Return [x, y] of the center of cell containing provided text 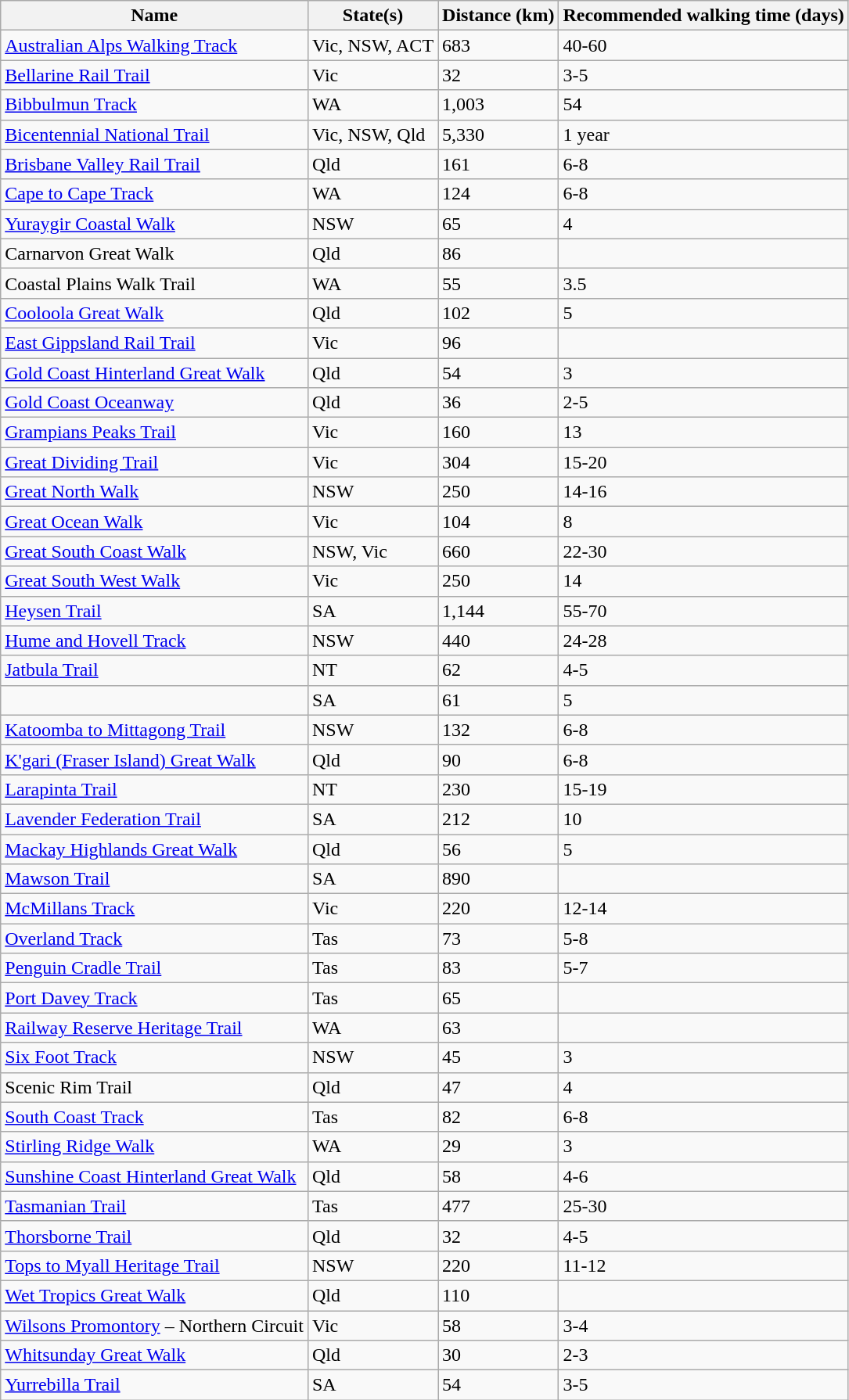
160 [498, 433]
3-4 [703, 1326]
Bibbulmun Track [155, 105]
Grampians Peaks Trail [155, 433]
Cooloola Great Walk [155, 313]
Overland Track [155, 939]
Mackay Highlands Great Walk [155, 849]
5-7 [703, 968]
Wet Tropics Great Walk [155, 1295]
Brisbane Valley Rail Trail [155, 164]
90 [498, 759]
230 [498, 789]
Sunshine Coast Hinterland Great Walk [155, 1176]
Great Dividing Trail [155, 462]
161 [498, 164]
Great North Walk [155, 492]
22-30 [703, 551]
61 [498, 700]
Larapinta Trail [155, 789]
3.5 [703, 283]
Cape to Cape Track [155, 194]
Yurrebilla Trail [155, 1385]
Railway Reserve Heritage Trail [155, 1028]
Gold Coast Hinterland Great Walk [155, 373]
Tops to Myall Heritage Trail [155, 1265]
K'gari (Fraser Island) Great Walk [155, 759]
Wilsons Promontory – Northern Circuit [155, 1326]
Hume and Hovell Track [155, 641]
Recommended walking time (days) [703, 16]
15-20 [703, 462]
11-12 [703, 1265]
55 [498, 283]
477 [498, 1206]
Great Ocean Walk [155, 522]
Vic, NSW, ACT [372, 45]
Tasmanian Trail [155, 1206]
Distance (km) [498, 16]
Australian Alps Walking Track [155, 45]
15-19 [703, 789]
2-5 [703, 403]
440 [498, 641]
83 [498, 968]
Name [155, 16]
124 [498, 194]
Great South West Walk [155, 581]
4-6 [703, 1176]
63 [498, 1028]
NSW, Vic [372, 551]
29 [498, 1147]
Thorsborne Trail [155, 1236]
304 [498, 462]
Katoomba to Mittagong Trail [155, 730]
Carnarvon Great Walk [155, 253]
660 [498, 551]
East Gippsland Rail Trail [155, 343]
24-28 [703, 641]
1,003 [498, 105]
14 [703, 581]
5-8 [703, 939]
8 [703, 522]
McMillans Track [155, 909]
10 [703, 819]
40-60 [703, 45]
Mawson Trail [155, 879]
South Coast Track [155, 1117]
Vic, NSW, Qld [372, 135]
1 year [703, 135]
Lavender Federation Trail [155, 819]
45 [498, 1057]
56 [498, 849]
Coastal Plains Walk Trail [155, 283]
890 [498, 879]
14-16 [703, 492]
30 [498, 1355]
2-3 [703, 1355]
Heysen Trail [155, 611]
Gold Coast Oceanway [155, 403]
Scenic Rim Trail [155, 1087]
Stirling Ridge Walk [155, 1147]
102 [498, 313]
Yuraygir Coastal Walk [155, 224]
Great South Coast Walk [155, 551]
47 [498, 1087]
Penguin Cradle Trail [155, 968]
Jatbula Trail [155, 670]
212 [498, 819]
25-30 [703, 1206]
Whitsunday Great Walk [155, 1355]
13 [703, 433]
State(s) [372, 16]
36 [498, 403]
96 [498, 343]
Bellarine Rail Trail [155, 75]
1,144 [498, 611]
Port Davey Track [155, 998]
82 [498, 1117]
683 [498, 45]
132 [498, 730]
62 [498, 670]
12-14 [703, 909]
73 [498, 939]
Six Foot Track [155, 1057]
Bicentennial National Trail [155, 135]
104 [498, 522]
55-70 [703, 611]
86 [498, 253]
110 [498, 1295]
5,330 [498, 135]
